Extract the (X, Y) coordinate from the center of the cell holding the provided text.  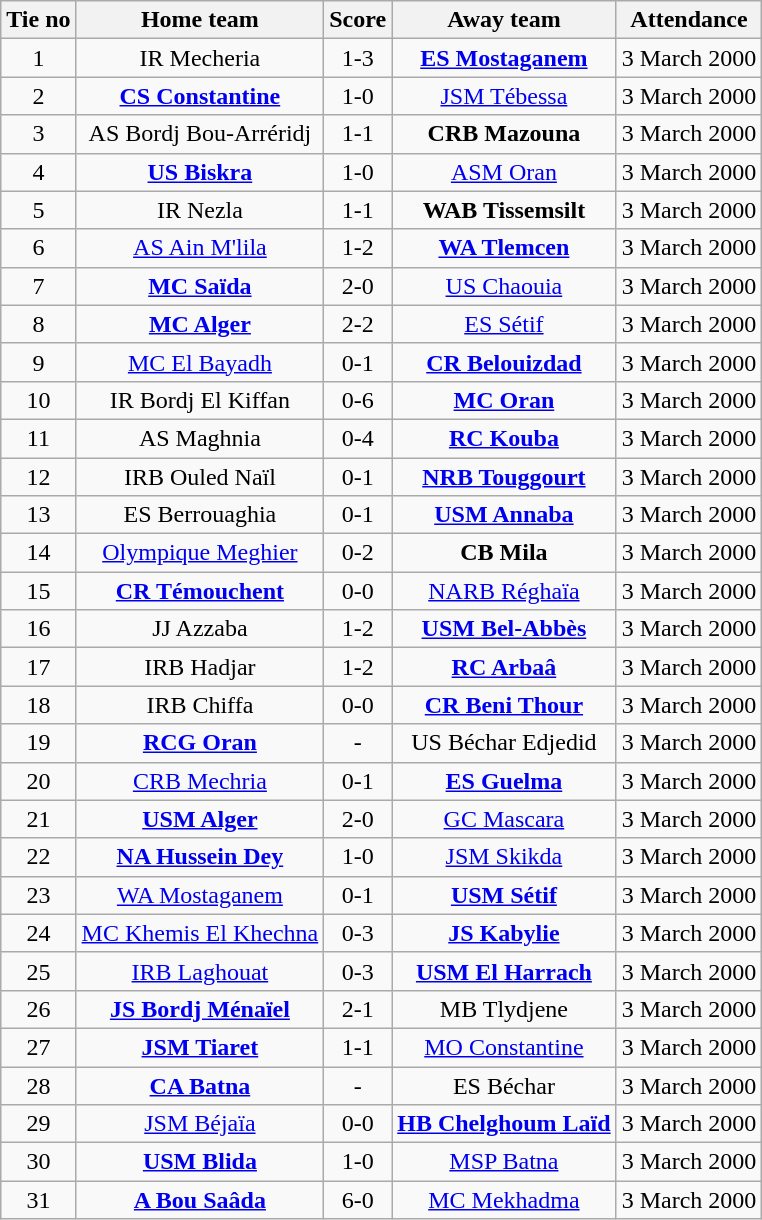
MO Constantine (504, 1047)
USM El Harrach (504, 971)
USM Blida (200, 1162)
25 (38, 971)
5 (38, 210)
HB Chelghoum Laïd (504, 1124)
Home team (200, 20)
26 (38, 1009)
ES Guelma (504, 781)
14 (38, 553)
US Béchar Edjedid (504, 743)
20 (38, 781)
29 (38, 1124)
MB Tlydjene (504, 1009)
CR Témouchent (200, 591)
NA Hussein Dey (200, 857)
1-3 (358, 58)
CR Beni Thour (504, 705)
RCG Oran (200, 743)
CRB Mazouna (504, 134)
MC Alger (200, 324)
4 (38, 172)
Attendance (689, 20)
JSM Béjaïa (200, 1124)
10 (38, 400)
2-1 (358, 1009)
30 (38, 1162)
AS Ain M'lila (200, 248)
JS Bordj Ménaïel (200, 1009)
19 (38, 743)
IRB Chiffa (200, 705)
WAB Tissemsilt (504, 210)
ES Berrouaghia (200, 515)
21 (38, 819)
NARB Réghaïa (504, 591)
WA Tlemcen (504, 248)
IR Mecheria (200, 58)
USM Annaba (504, 515)
RC Arbaâ (504, 667)
MC Saïda (200, 286)
US Biskra (200, 172)
28 (38, 1085)
IR Bordj El Kiffan (200, 400)
MC Mekhadma (504, 1200)
23 (38, 895)
JSM Tiaret (200, 1047)
12 (38, 477)
Away team (504, 20)
IRB Laghouat (200, 971)
MC El Bayadh (200, 362)
MC Oran (504, 400)
AS Bordj Bou-Arréridj (200, 134)
IRB Hadjar (200, 667)
Tie no (38, 20)
IR Nezla (200, 210)
1 (38, 58)
JSM Tébessa (504, 96)
GC Mascara (504, 819)
USM Alger (200, 819)
31 (38, 1200)
16 (38, 629)
ASM Oran (504, 172)
27 (38, 1047)
6 (38, 248)
8 (38, 324)
0-2 (358, 553)
US Chaouia (504, 286)
A Bou Saâda (200, 1200)
3 (38, 134)
JSM Skikda (504, 857)
0-4 (358, 438)
WA Mostaganem (200, 895)
CR Belouizdad (504, 362)
17 (38, 667)
2-2 (358, 324)
11 (38, 438)
15 (38, 591)
MSP Batna (504, 1162)
ES Mostaganem (504, 58)
Olympique Meghier (200, 553)
0-6 (358, 400)
CRB Mechria (200, 781)
CB Mila (504, 553)
USM Bel-Abbès (504, 629)
9 (38, 362)
ES Sétif (504, 324)
IRB Ouled Naïl (200, 477)
JS Kabylie (504, 933)
MC Khemis El Khechna (200, 933)
RC Kouba (504, 438)
USM Sétif (504, 895)
ES Béchar (504, 1085)
2 (38, 96)
NRB Touggourt (504, 477)
7 (38, 286)
Score (358, 20)
CS Constantine (200, 96)
13 (38, 515)
6-0 (358, 1200)
AS Maghnia (200, 438)
CA Batna (200, 1085)
22 (38, 857)
24 (38, 933)
18 (38, 705)
JJ Azzaba (200, 629)
